Return (X, Y) of the center of cell containing provided text 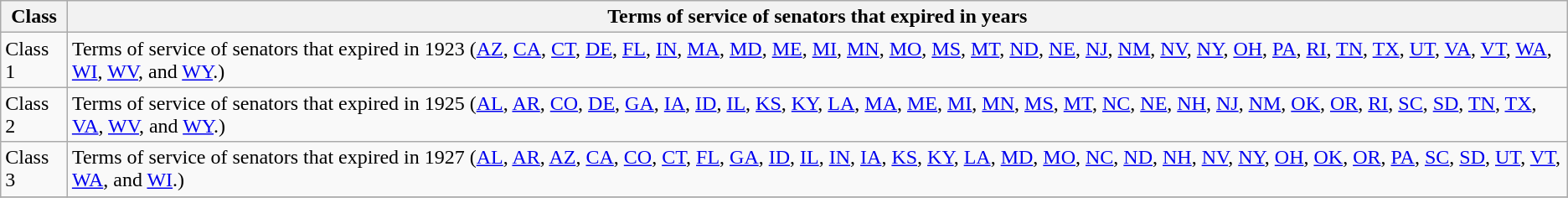
Terms of service of senators that expired in years (818, 17)
Class (34, 17)
Class 3 (34, 169)
Class 2 (34, 114)
Class 1 (34, 60)
